Identify which cell holds the provided text, then report its [x, y] central coordinate. 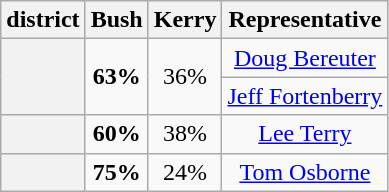
Bush [116, 20]
75% [116, 172]
Representative [305, 20]
24% [185, 172]
Kerry [185, 20]
Doug Bereuter [305, 58]
60% [116, 134]
Jeff Fortenberry [305, 96]
36% [185, 77]
district [43, 20]
Lee Terry [305, 134]
Tom Osborne [305, 172]
63% [116, 77]
38% [185, 134]
